From the cell containing the given text, extract its center point as [X, Y] coordinate. 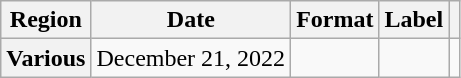
Region [46, 20]
Various [46, 58]
December 21, 2022 [191, 58]
Date [191, 20]
Label [414, 20]
Format [335, 20]
